Capture the cell that displays the provided text and extract its [x, y] central coordinate. 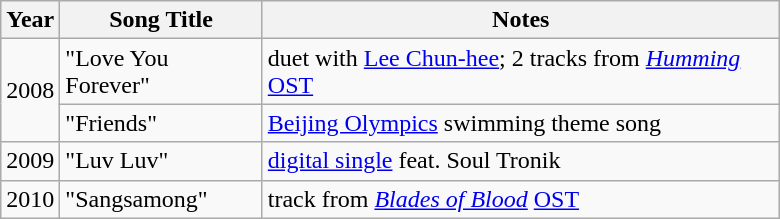
2008 [30, 90]
track from Blades of Blood OST [520, 199]
Beijing Olympics swimming theme song [520, 123]
2009 [30, 161]
digital single feat. Soul Tronik [520, 161]
2010 [30, 199]
"Friends" [161, 123]
"Luv Luv" [161, 161]
Year [30, 20]
Notes [520, 20]
duet with Lee Chun-hee; 2 tracks from Humming OST [520, 72]
"Love You Forever" [161, 72]
Song Title [161, 20]
"Sangsamong" [161, 199]
